Return (x, y) of the center of cell containing provided text 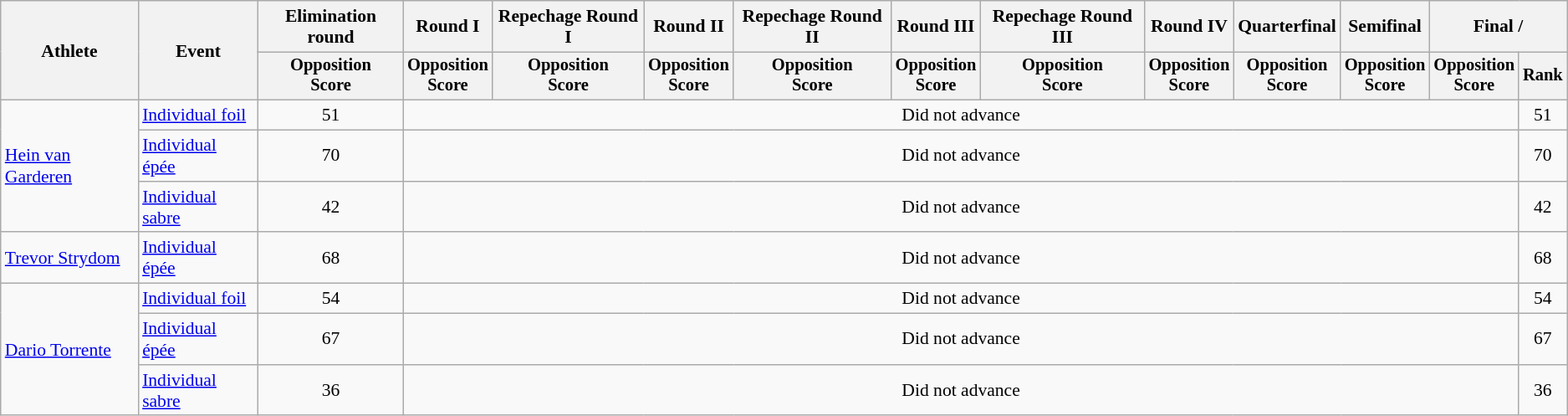
Trevor Strydom (69, 258)
Event (198, 50)
Final / (1498, 27)
Round I (448, 27)
Round III (937, 27)
Athlete (69, 50)
Repechage Round II (813, 27)
Repechage Round III (1062, 27)
Quarterfinal (1287, 27)
Rank (1543, 76)
Elimination round (331, 27)
Dario Torrente (69, 350)
Semifinal (1385, 27)
Round II (689, 27)
Round IV (1189, 27)
Repechage Round I (569, 27)
Hein van Garderen (69, 167)
